Determine the (x, y) coordinate at the center of the cell enclosing the given text.  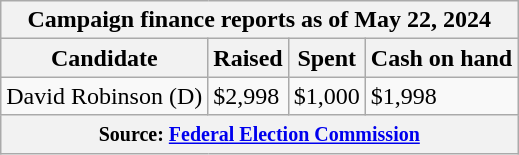
Campaign finance reports as of May 22, 2024 (260, 20)
$1,998 (441, 96)
Raised (248, 58)
David Robinson (D) (104, 96)
Candidate (104, 58)
$1,000 (326, 96)
Cash on hand (441, 58)
$2,998 (248, 96)
Spent (326, 58)
Source: Federal Election Commission (260, 134)
